Return the (X, Y) coordinate for the center point of the cell that contains the specified text.  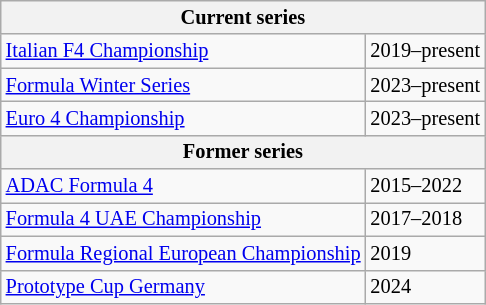
Euro 4 Championship (184, 118)
Formula Winter Series (184, 85)
Prototype Cup Germany (184, 287)
ADAC Formula 4 (184, 186)
Italian F4 Championship (184, 51)
2019 (426, 253)
2015–2022 (426, 186)
2019–present (426, 51)
2017–2018 (426, 219)
Formula Regional European Championship (184, 253)
Former series (243, 152)
2024 (426, 287)
Formula 4 UAE Championship (184, 219)
Current series (243, 17)
